Scan for the cell matching the given text and deliver its [x, y] coordinate at center. 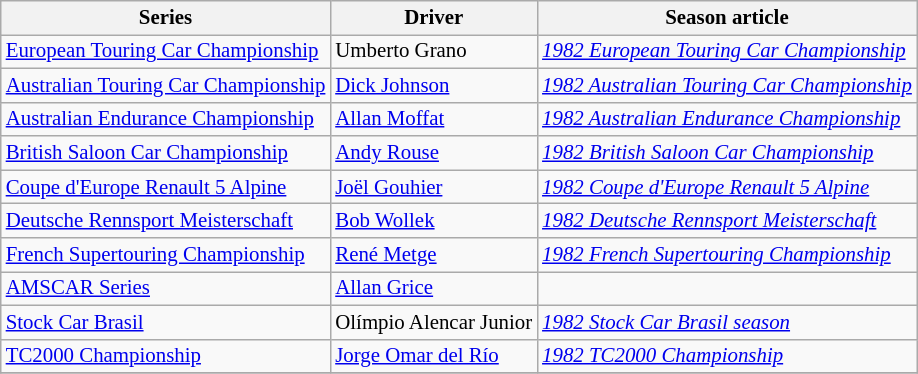
European Touring Car Championship [166, 51]
1982 European Touring Car Championship [727, 51]
Allan Moffat [434, 119]
TC2000 Championship [166, 356]
Joël Gouhier [434, 187]
Season article [727, 18]
Australian Endurance Championship [166, 119]
Umberto Grano [434, 51]
1982 British Saloon Car Championship [727, 153]
Coupe d'Europe Renault 5 Alpine [166, 187]
Series [166, 18]
Andy Rouse [434, 153]
AMSCAR Series [166, 288]
Stock Car Brasil [166, 322]
1982 French Supertouring Championship [727, 255]
Bob Wollek [434, 221]
1982 TC2000 Championship [727, 356]
Olímpio Alencar Junior [434, 322]
1982 Australian Touring Car Championship [727, 85]
1982 Stock Car Brasil season [727, 322]
Driver [434, 18]
Australian Touring Car Championship [166, 85]
1982 Coupe d'Europe Renault 5 Alpine [727, 187]
British Saloon Car Championship [166, 153]
1982 Australian Endurance Championship [727, 119]
Dick Johnson [434, 85]
Jorge Omar del Río [434, 356]
René Metge [434, 255]
1982 Deutsche Rennsport Meisterschaft [727, 221]
Deutsche Rennsport Meisterschaft [166, 221]
French Supertouring Championship [166, 255]
Allan Grice [434, 288]
